Pinpoint the cell where the given text exists, returning its (X, Y) midpoint coordinate. 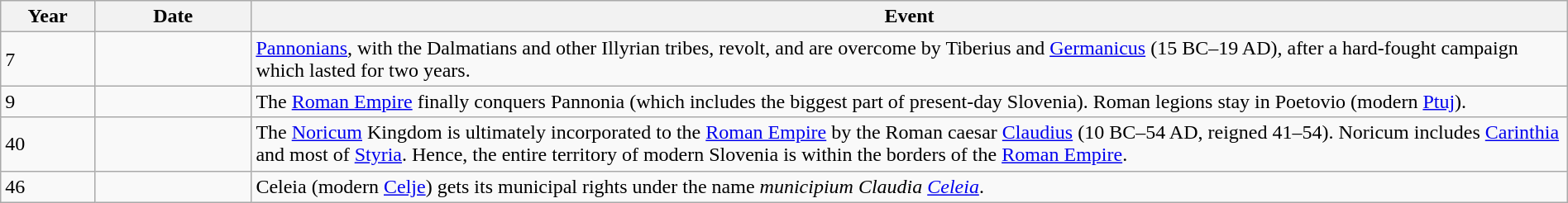
Event (910, 17)
Year (48, 17)
The Roman Empire finally conquers Pannonia (which includes the biggest part of present-day Slovenia). Roman legions stay in Poetovio (modern Ptuj). (910, 101)
40 (48, 144)
7 (48, 59)
Date (172, 17)
46 (48, 186)
9 (48, 101)
Celeia (modern Celje) gets its municipal rights under the name municipium Claudia Celeia. (910, 186)
